From the cell containing the given text, extract its center point as [x, y] coordinate. 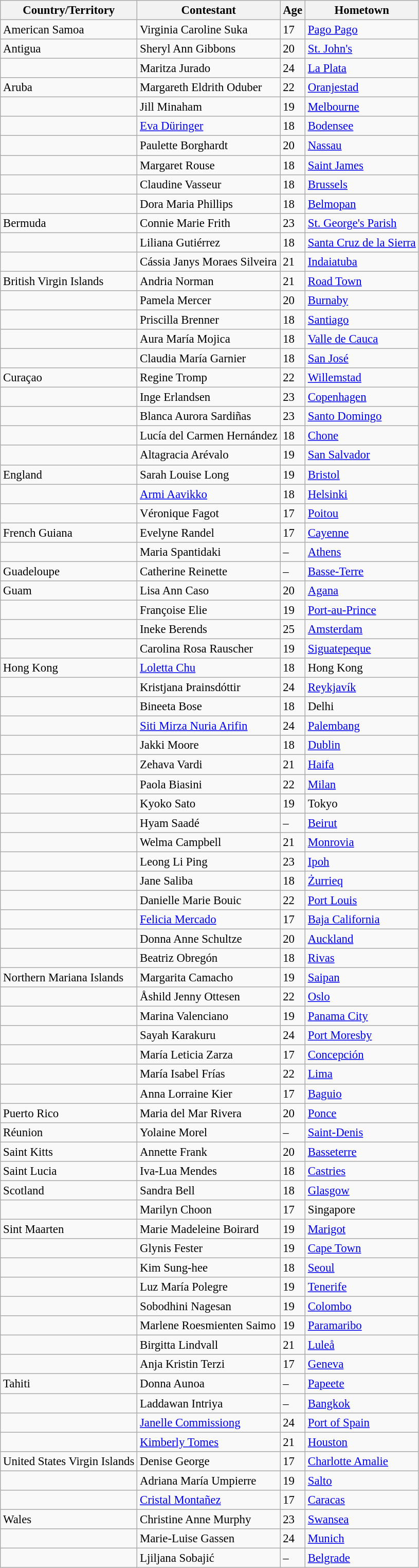
Valle de Cauca [362, 339]
Melbourne [362, 107]
Laddawan Intriya [209, 1403]
Åshild Jenny Ottesen [209, 997]
Glynis Fester [209, 1248]
Oslo [362, 997]
Panama City [362, 1016]
Contestant [209, 10]
Basse-Terre [362, 571]
Iva-Lua Mendes [209, 1171]
Santo Domingo [362, 416]
American Samoa [69, 30]
Maria Spantidaki [209, 552]
Eva Düringer [209, 126]
Siguatepeque [362, 649]
Singapore [362, 1210]
Margarita Camacho [209, 978]
Baja California [362, 920]
Maria del Mar Rivera [209, 1113]
Inge Erlandsen [209, 397]
Tokyo [362, 803]
Armi Aavikko [209, 494]
Claudia María Garnier [209, 359]
Leong Li Ping [209, 861]
Brussels [362, 184]
Copenhagen [362, 397]
Beirut [362, 823]
Salto [362, 1481]
Guam [69, 591]
Luz María Polegre [209, 1287]
Jill Minaham [209, 107]
Seoul [362, 1268]
Northern Mariana Islands [69, 978]
Altagracia Arévalo [209, 455]
Country/Territory [69, 10]
María Leticia Zarza [209, 1055]
Carolina Rosa Rauscher [209, 649]
Bangkok [362, 1403]
Priscilla Brenner [209, 320]
Aura María Mojica [209, 339]
Bineeta Bose [209, 707]
Burnaby [362, 301]
Baguio [362, 1094]
Catherine Reinette [209, 571]
Charlotte Amalie [362, 1461]
Felicia Mercado [209, 920]
Adriana María Umpierre [209, 1481]
Yolaine Morel [209, 1132]
Helsinki [362, 494]
25 [293, 629]
Ineke Berends [209, 629]
Amsterdam [362, 629]
Hyam Saadé [209, 823]
Milan [362, 784]
Palembang [362, 726]
Athens [362, 552]
Bermuda [69, 223]
Lucía del Carmen Hernández [209, 436]
Bodensee [362, 126]
Wales [69, 1519]
Munich [362, 1539]
Saipan [362, 978]
Geneva [362, 1364]
Kimberly Tomes [209, 1442]
Kyoko Sato [209, 803]
Blanca Aurora Sardiñas [209, 416]
British Virgin Islands [69, 281]
Evelyne Randel [209, 533]
Houston [362, 1442]
Danielle Marie Bouic [209, 900]
Donna Aunoa [209, 1384]
San José [362, 359]
Marie Madeleine Boirard [209, 1229]
Lisa Ann Caso [209, 591]
Caracas [362, 1500]
Pamela Mercer [209, 301]
Anna Lorraine Kier [209, 1094]
Saint-Denis [362, 1132]
Birgitta Lindvall [209, 1345]
Delhi [362, 707]
María Isabel Frías [209, 1074]
Papeete [362, 1384]
Sheryl Ann Gibbons [209, 49]
Jakki Moore [209, 746]
Andria Norman [209, 281]
Port-au-Prince [362, 610]
Nassau [362, 146]
French Guiana [69, 533]
Cayenne [362, 533]
Concepción [362, 1055]
Paramaribo [362, 1326]
Maritza Jurado [209, 68]
Paola Biasini [209, 784]
Aruba [69, 87]
Marina Valenciano [209, 1016]
Sint Maarten [69, 1229]
Regine Tromp [209, 378]
Reykjavík [362, 688]
Janelle Commissiong [209, 1422]
Bristol [362, 474]
Port of Spain [362, 1422]
Donna Anne Schultze [209, 939]
Ljiljana Sobajić [209, 1558]
Margaret Rouse [209, 165]
Beatriz Obregón [209, 958]
Liliana Gutiérrez [209, 242]
Santiago [362, 320]
Hometown [362, 10]
Luleå [362, 1345]
San Salvador [362, 455]
Marigot [362, 1229]
Ponce [362, 1113]
Réunion [69, 1132]
Françoise Elie [209, 610]
Dublin [362, 746]
Marlene Roesmienten Saimo [209, 1326]
Port Louis [362, 900]
Willemstad [362, 378]
Santa Cruz de la Sierra [362, 242]
United States Virgin Islands [69, 1461]
Marilyn Choon [209, 1210]
Connie Marie Frith [209, 223]
Curaçao [69, 378]
Agana [362, 591]
Paulette Borghardt [209, 146]
Haifa [362, 765]
Dora Maria Phillips [209, 204]
Puerto Rico [69, 1113]
Kristjana Þrainsdóttir [209, 688]
Ipoh [362, 861]
Road Town [362, 281]
Cristal Montañez [209, 1500]
Castries [362, 1171]
Rivas [362, 958]
Tahiti [69, 1384]
Saint James [362, 165]
La Plata [362, 68]
Loletta Chu [209, 668]
Welma Campbell [209, 842]
England [69, 474]
Claudine Vasseur [209, 184]
Kim Sung-hee [209, 1268]
Age [293, 10]
Virginia Caroline Suka [209, 30]
Siti Mirza Nuria Arifin [209, 726]
Sobodhini Nagesan [209, 1307]
Saint Lucia [69, 1171]
Margareth Eldrith Oduber [209, 87]
Sarah Louise Long [209, 474]
Cássia Janys Moraes Silveira [209, 262]
Christine Anne Murphy [209, 1519]
Chone [362, 436]
Anja Kristin Terzi [209, 1364]
Véronique Fagot [209, 513]
Monrovia [362, 842]
Basseterre [362, 1152]
Sandra Bell [209, 1190]
St. George's Parish [362, 223]
Poitou [362, 513]
Annette Frank [209, 1152]
Glasgow [362, 1190]
St. John's [362, 49]
Indaiatuba [362, 262]
Lima [362, 1074]
Scotland [69, 1190]
Saint Kitts [69, 1152]
Tenerife [362, 1287]
Belgrade [362, 1558]
Belmopan [362, 204]
Marie-Luise Gassen [209, 1539]
Antigua [69, 49]
Guadeloupe [69, 571]
Jane Saliba [209, 881]
Colombo [362, 1307]
Port Moresby [362, 1035]
Oranjestad [362, 87]
Zehava Vardi [209, 765]
Auckland [362, 939]
Żurrieq [362, 881]
Pago Pago [362, 30]
Sayah Karakuru [209, 1035]
Swansea [362, 1519]
Denise George [209, 1461]
Cape Town [362, 1248]
